Scan for the cell matching the given text and deliver its [X, Y] coordinate at center. 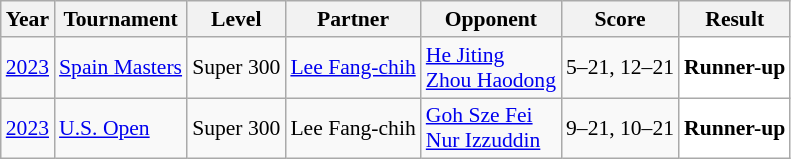
Result [734, 19]
5–21, 12–21 [620, 68]
9–21, 10–21 [620, 128]
Year [28, 19]
Goh Sze Fei Nur Izzuddin [491, 128]
Level [236, 19]
Spain Masters [120, 68]
He Jiting Zhou Haodong [491, 68]
Opponent [491, 19]
Score [620, 19]
Partner [352, 19]
U.S. Open [120, 128]
Tournament [120, 19]
